Detect which cell encompasses the target text, then output its (x, y) center coordinate. 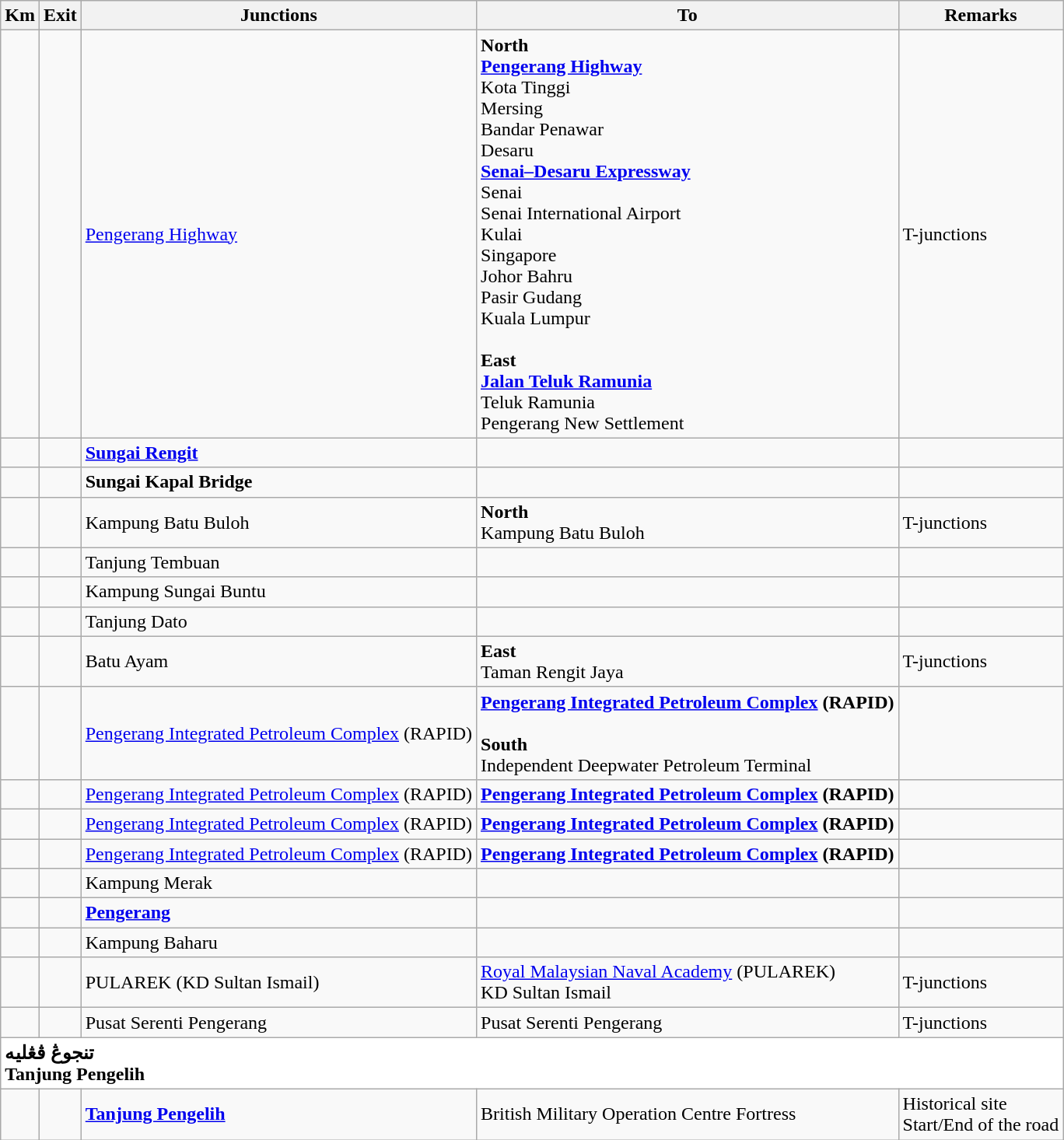
Historical siteStart/End of the road (981, 1114)
Kampung Baharu (278, 942)
Kampung Sungai Buntu (278, 592)
Sungai Kapal Bridge (278, 482)
Batu Ayam (278, 661)
Royal Malaysian Naval Academy (PULAREK) KD Sultan Ismail (688, 983)
EastTaman Rengit Jaya (688, 661)
Exit (60, 16)
تنجوڠ ڤڠليهTanjung Pengelih (532, 1064)
Kampung Merak (278, 883)
Km (20, 16)
To (688, 16)
Remarks (981, 16)
Pengerang Highway (278, 234)
Kampung Batu Buloh (278, 523)
Junctions (278, 16)
British Military Operation Centre Fortress (688, 1114)
Pengerang Integrated Petroleum Complex (RAPID)SouthIndependent Deepwater Petroleum Terminal (688, 733)
PULAREK (KD Sultan Ismail) (278, 983)
Sungai Rengit (278, 453)
Tanjung Dato (278, 621)
Tanjung Tembuan (278, 562)
Tanjung Pengelih (278, 1114)
NorthKampung Batu Buloh (688, 523)
Pengerang (278, 913)
